For the text-containing cell, return its midpoint in [x, y] coordinate format. 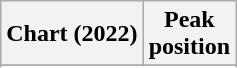
Chart (2022) [72, 34]
Peakposition [189, 34]
